Locate the cell with the specified text and output its (X, Y) center coordinate. 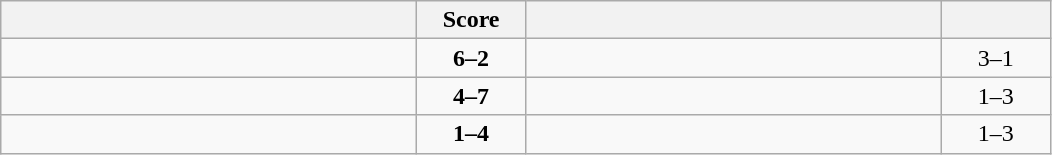
6–2 (472, 58)
Score (472, 20)
4–7 (472, 96)
1–4 (472, 134)
3–1 (996, 58)
